Provide the (x, y) coordinate of the cell's center where the given text is located.  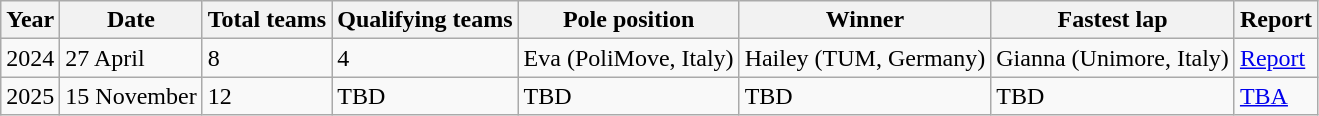
Gianna (Unimore, Italy) (1113, 58)
15 November (131, 96)
TBA (1276, 96)
Winner (865, 20)
Qualifying teams (425, 20)
2025 (30, 96)
Total teams (267, 20)
27 April (131, 58)
Eva (PoliMove, Italy) (628, 58)
4 (425, 58)
Pole position (628, 20)
8 (267, 58)
2024 (30, 58)
Fastest lap (1113, 20)
12 (267, 96)
Hailey (TUM, Germany) (865, 58)
Year (30, 20)
Date (131, 20)
